Provide the (X, Y) coordinate of the cell's center where the given text is located.  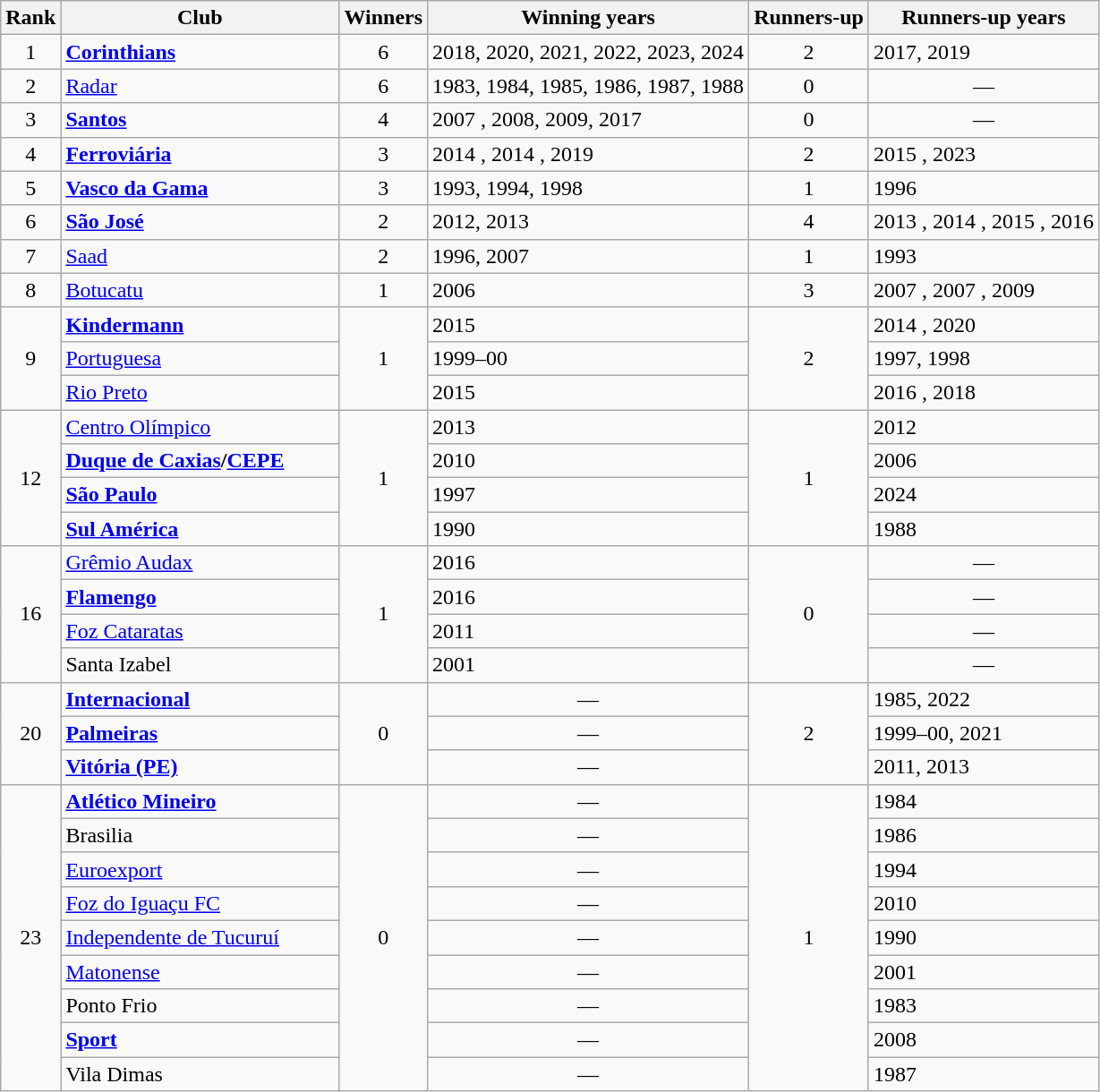
9 (30, 358)
2024 (983, 495)
Foz do Iguaçu FC (200, 903)
Rank (30, 18)
16 (30, 614)
2013 , 2014 , 2015 , 2016 (983, 222)
2007 , 2008, 2009, 2017 (589, 120)
Independente de Tucuruí (200, 937)
1994 (983, 869)
12 (30, 478)
2015 , 2023 (983, 154)
1984 (983, 801)
Vitória (PE) (200, 767)
20 (30, 733)
São José (200, 222)
8 (30, 290)
Matonense (200, 971)
2011, 2013 (983, 767)
Runners-up (809, 18)
1993 (983, 256)
Saad (200, 256)
2017, 2019 (983, 52)
1996 (983, 188)
Winners (383, 18)
1997, 1998 (983, 358)
Centro Olímpico (200, 427)
7 (30, 256)
1997 (589, 495)
1996, 2007 (589, 256)
Sul América (200, 529)
2011 (589, 631)
Flamengo (200, 597)
1985, 2022 (983, 699)
2014 , 2020 (983, 324)
Club (200, 18)
Palmeiras (200, 733)
1983 (983, 1006)
Botucatu (200, 290)
Atlético Mineiro (200, 801)
2012, 2013 (589, 222)
Portuguesa (200, 358)
1999–00, 2021 (983, 733)
Vasco da Gama (200, 188)
Winning years (589, 18)
Rio Preto (200, 392)
Santos (200, 120)
Brasilia (200, 835)
Corinthians (200, 52)
Vila Dimas (200, 1074)
Internacional (200, 699)
Duque de Caxias/CEPE (200, 461)
23 (30, 938)
2016 , 2018 (983, 392)
Grêmio Audax (200, 563)
Kindermann (200, 324)
1988 (983, 529)
Runners-up years (983, 18)
1999–00 (589, 358)
2018, 2020, 2021, 2022, 2023, 2024 (589, 52)
Foz Cataratas (200, 631)
1983, 1984, 1985, 1986, 1987, 1988 (589, 86)
Euroexport (200, 869)
2014 , 2014 , 2019 (589, 154)
Radar (200, 86)
5 (30, 188)
Sport (200, 1040)
2007 , 2007 , 2009 (983, 290)
2012 (983, 427)
Santa Izabel (200, 665)
2008 (983, 1040)
Ferroviária (200, 154)
2013 (589, 427)
1986 (983, 835)
1987 (983, 1074)
São Paulo (200, 495)
1993, 1994, 1998 (589, 188)
Ponto Frio (200, 1006)
